For the text-containing cell, return its midpoint in [X, Y] coordinate format. 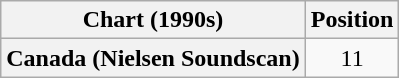
Canada (Nielsen Soundscan) [153, 58]
Position [352, 20]
11 [352, 58]
Chart (1990s) [153, 20]
